Return [X, Y] of the center of cell containing provided text 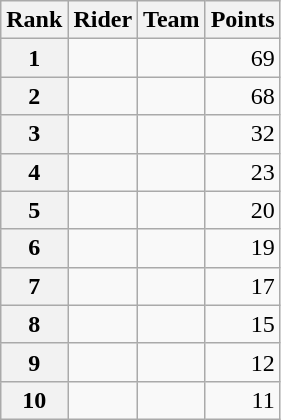
10 [34, 400]
19 [242, 248]
20 [242, 210]
1 [34, 58]
68 [242, 96]
23 [242, 172]
11 [242, 400]
2 [34, 96]
3 [34, 134]
9 [34, 362]
15 [242, 324]
Team [172, 20]
17 [242, 286]
8 [34, 324]
6 [34, 248]
7 [34, 286]
Points [242, 20]
4 [34, 172]
Rider [103, 20]
12 [242, 362]
Rank [34, 20]
5 [34, 210]
32 [242, 134]
69 [242, 58]
